Extract the [X, Y] coordinate from the center of the cell holding the provided text.  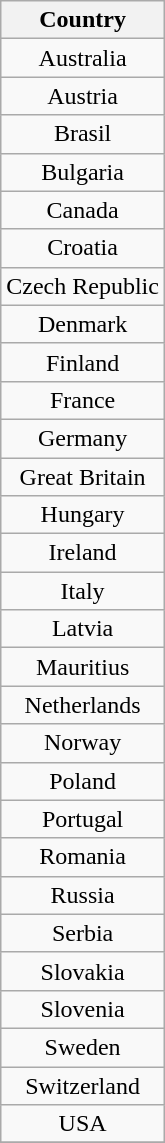
Czech Republic [83, 286]
Russia [83, 895]
France [83, 400]
USA [83, 1124]
Austria [83, 96]
Norway [83, 743]
Italy [83, 591]
Slovenia [83, 1009]
Portugal [83, 819]
Australia [83, 58]
Great Britain [83, 477]
Croatia [83, 248]
Switzerland [83, 1085]
Ireland [83, 553]
Bulgaria [83, 172]
Slovakia [83, 971]
Poland [83, 781]
Latvia [83, 629]
Country [83, 20]
Germany [83, 438]
Hungary [83, 515]
Finland [83, 362]
Romania [83, 857]
Netherlands [83, 705]
Mauritius [83, 667]
Sweden [83, 1047]
Canada [83, 210]
Brasil [83, 134]
Serbia [83, 933]
Denmark [83, 324]
